Capture the cell that displays the provided text and extract its (X, Y) central coordinate. 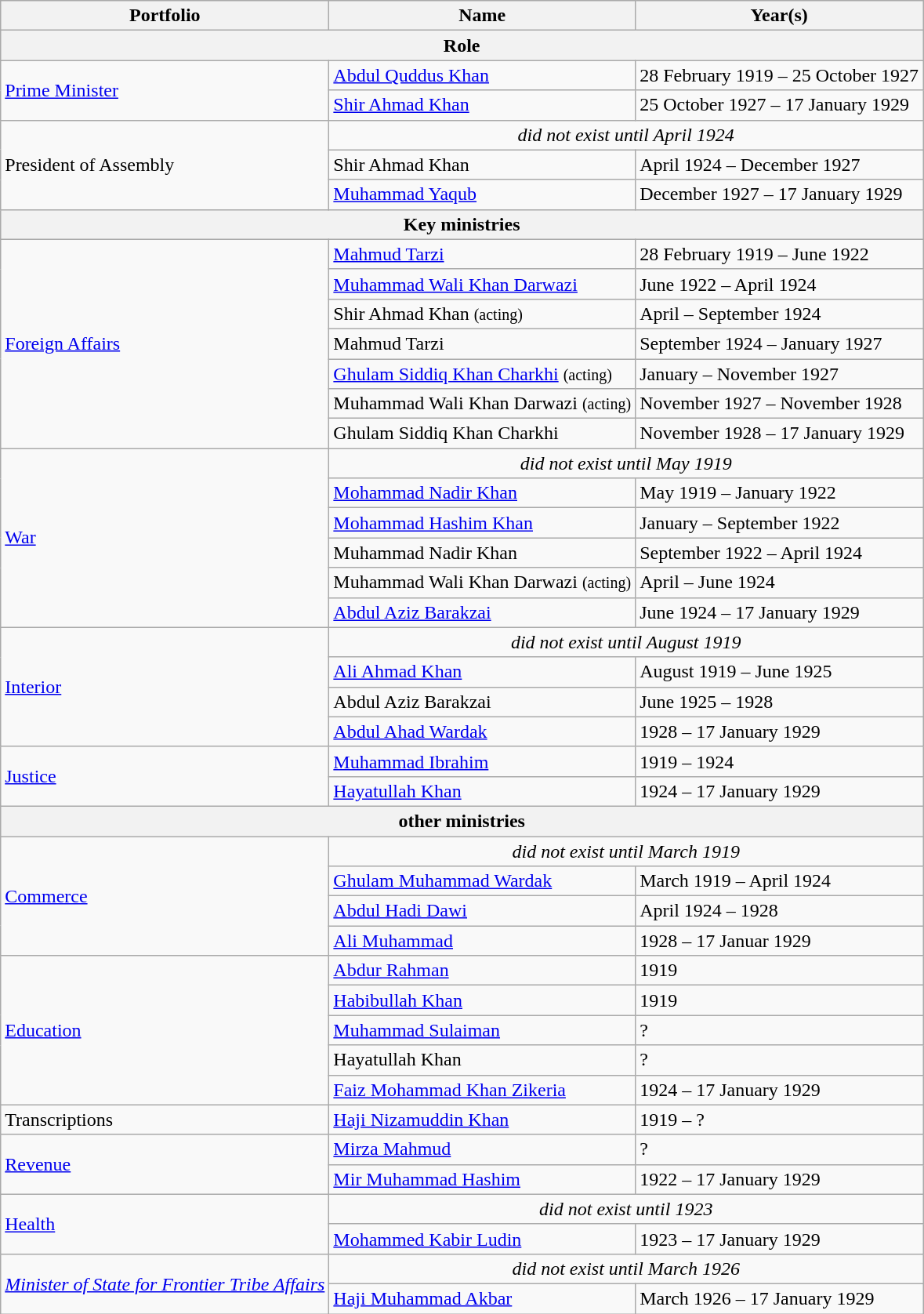
did not exist until March 1919 (626, 851)
March 1919 – April 1924 (779, 881)
Health (165, 1224)
other ministries (462, 821)
did not exist until 1923 (626, 1209)
April 1924 – December 1927 (779, 165)
December 1927 – 17 January 1929 (779, 194)
January – November 1927 (779, 374)
Habibullah Khan (483, 1000)
28 February 1919 – June 1922 (779, 254)
August 1919 – June 1925 (779, 672)
1928 – 17 January 1929 (779, 731)
Revenue (165, 1164)
November 1928 – 17 January 1929 (779, 434)
Ali Muhammad (483, 941)
Prime Minister (165, 90)
Abdul Hadi Dawi (483, 911)
January – September 1922 (779, 523)
Interior (165, 687)
Muhammad Wali Khan Darwazi (483, 284)
April 1924 – 1928 (779, 911)
Key ministries (462, 224)
1919 – ? (779, 1120)
Muhammad Yaqub (483, 194)
Ali Ahmad Khan (483, 672)
September 1924 – January 1927 (779, 343)
May 1919 – January 1922 (779, 493)
June 1925 – 1928 (779, 702)
April – June 1924 (779, 583)
Muhammad Nadir Khan (483, 553)
1919 – 1924 (779, 761)
Commerce (165, 895)
did not exist until March 1926 (626, 1269)
Mir Muhammad Hashim (483, 1179)
June 1924 – 17 January 1929 (779, 612)
did not exist until August 1919 (626, 642)
Faiz Mohammad Khan Zikeria (483, 1090)
Haji Nizamuddin Khan (483, 1120)
President of Assembly (165, 165)
Mohammad Hashim Khan (483, 523)
1923 – 17 January 1929 (779, 1239)
Year(s) (779, 16)
November 1927 – November 1928 (779, 404)
Transcriptions (165, 1120)
War (165, 538)
Justice (165, 776)
Mohammed Kabir Ludin (483, 1239)
Role (462, 45)
Foreign Affairs (165, 343)
did not exist until April 1924 (626, 135)
Muhammad Sulaiman (483, 1030)
June 1922 – April 1924 (779, 284)
Muhammad Ibrahim (483, 761)
Mohammad Nadir Khan (483, 493)
Name (483, 16)
Minister of State for Frontier Tribe Affairs (165, 1283)
Education (165, 1030)
1922 – 17 January 1929 (779, 1179)
Abdur Rahman (483, 971)
April – September 1924 (779, 314)
Shir Ahmad Khan (acting) (483, 314)
Abdul Ahad Wardak (483, 731)
September 1922 – April 1924 (779, 553)
March 1926 – 17 January 1929 (779, 1298)
Haji Muhammad Akbar (483, 1298)
did not exist until May 1919 (626, 463)
Ghulam Siddiq Khan Charkhi (483, 434)
Mirza Mahmud (483, 1149)
Abdul Quddus Khan (483, 75)
Portfolio (165, 16)
Ghulam Muhammad Wardak (483, 881)
25 October 1927 – 17 January 1929 (779, 105)
1928 – 17 Januar 1929 (779, 941)
28 February 1919 – 25 October 1927 (779, 75)
Ghulam Siddiq Khan Charkhi (acting) (483, 374)
